Capture the cell that displays the provided text and extract its [X, Y] central coordinate. 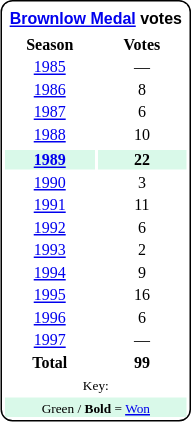
1987 [50, 112]
2 [142, 250]
9 [142, 272]
Total [50, 362]
22 [142, 160]
1992 [50, 228]
1991 [50, 205]
Key: [96, 385]
Season [50, 44]
3 [142, 182]
1989 [50, 160]
1996 [50, 318]
Brownlow Medal votes [96, 18]
11 [142, 205]
Green / Bold = Won [96, 408]
1995 [50, 295]
99 [142, 362]
8 [142, 90]
1988 [50, 134]
1985 [50, 67]
Votes [142, 44]
16 [142, 295]
1993 [50, 250]
1990 [50, 182]
10 [142, 134]
1986 [50, 90]
1994 [50, 272]
1997 [50, 340]
